For the text-containing cell, return its midpoint in [x, y] coordinate format. 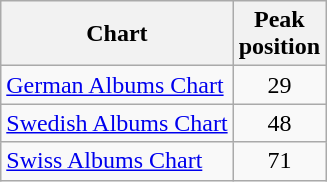
Swiss Albums Chart [117, 161]
48 [279, 123]
71 [279, 161]
Swedish Albums Chart [117, 123]
German Albums Chart [117, 85]
Peakposition [279, 34]
Chart [117, 34]
29 [279, 85]
